Extract the [X, Y] coordinate from the center of the cell holding the provided text.  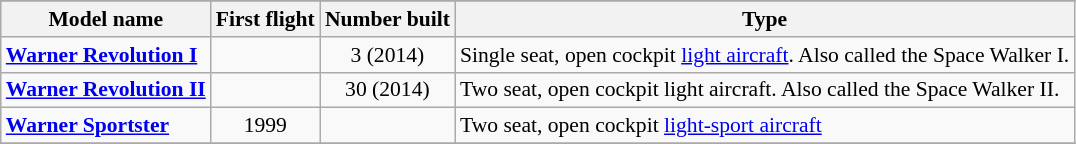
Type [764, 19]
Warner Revolution I [106, 55]
Number built [388, 19]
Warner Sportster [106, 126]
Two seat, open cockpit light aircraft. Also called the Space Walker II. [764, 90]
Single seat, open cockpit light aircraft. Also called the Space Walker I. [764, 55]
30 (2014) [388, 90]
Two seat, open cockpit light-sport aircraft [764, 126]
Warner Revolution II [106, 90]
First flight [266, 19]
1999 [266, 126]
3 (2014) [388, 55]
Model name [106, 19]
